Detect which cell encompasses the target text, then output its [X, Y] center coordinate. 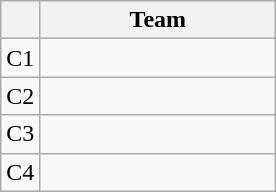
C4 [20, 172]
C3 [20, 134]
C2 [20, 96]
Team [158, 20]
C1 [20, 58]
